Find where the given text appears and provide that cell's center as (x, y) coordinate. 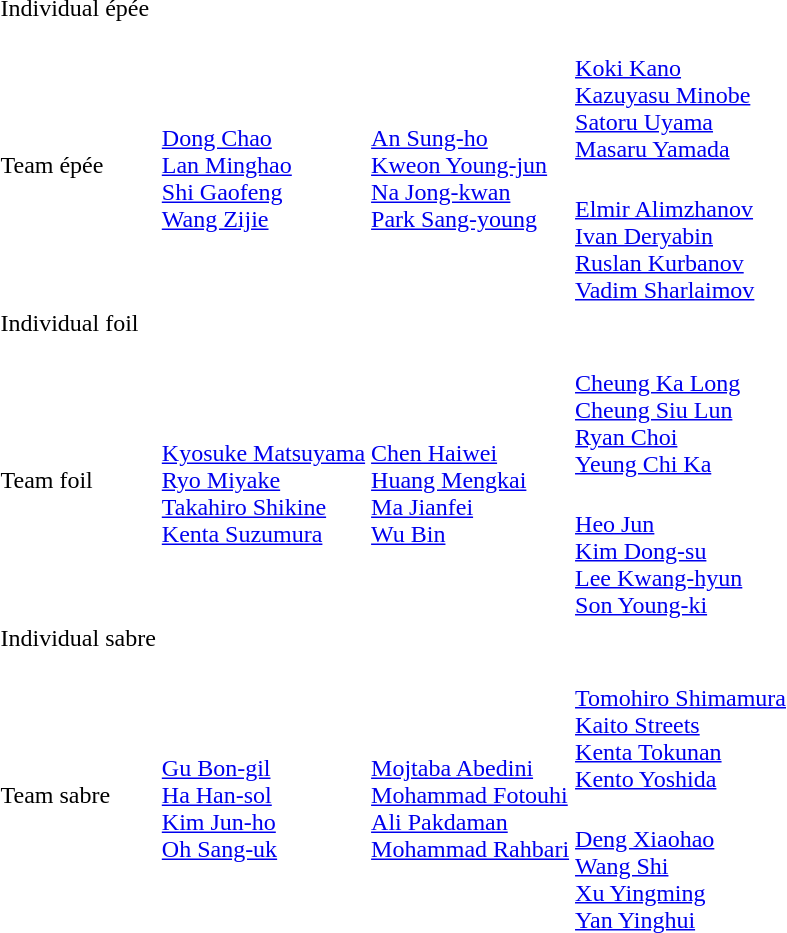
An Sung-hoKweon Young-junNa Jong-kwanPark Sang-young (470, 166)
Kyosuke MatsuyamaRyo MiyakeTakahiro ShikineKenta Suzumura (263, 480)
Chen HaiweiHuang MengkaiMa JianfeiWu Bin (470, 480)
Dong ChaoLan MinghaoShi GaofengWang Zijie (263, 166)
